Extract the [X, Y] coordinate from the center of the cell holding the provided text.  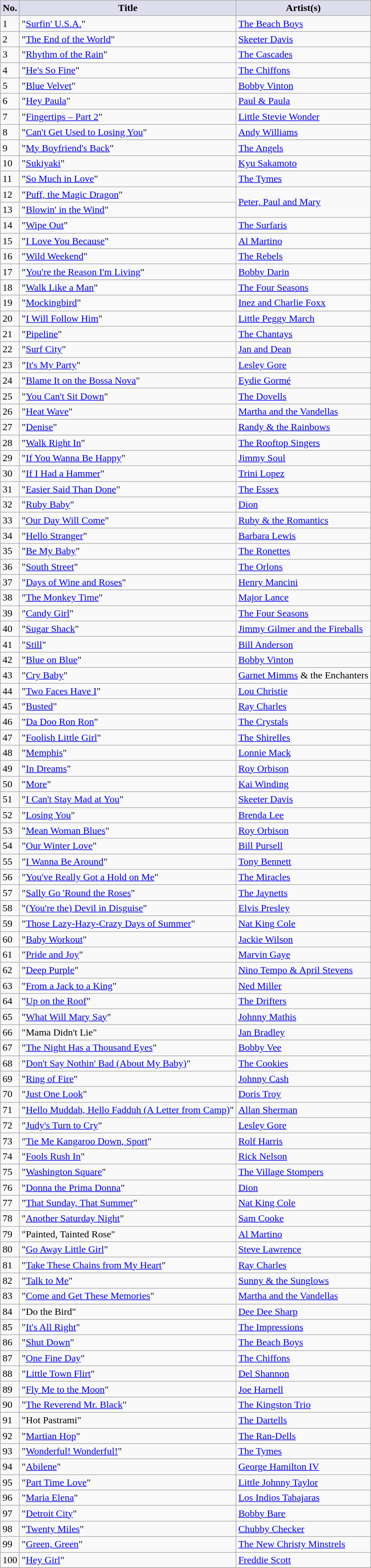
Tony Bennett [303, 861]
67 [10, 1048]
20 [10, 318]
77 [10, 1203]
"You've Really Got a Hold on Me" [128, 877]
"Losing You" [128, 815]
Elvis Presley [303, 908]
33 [10, 520]
Rolf Harris [303, 1141]
"Don't Say Nothin' Bad (About My Baby)" [128, 1063]
"Pride and Joy" [128, 955]
"Twenty Miles" [128, 1529]
68 [10, 1063]
85 [10, 1327]
The Kingston Trio [303, 1405]
"Talk to Me" [128, 1281]
89 [10, 1389]
Randy & the Rainbows [303, 427]
Del Shannon [303, 1374]
The Essex [303, 489]
28 [10, 442]
"(You're the) Devil in Disguise" [128, 908]
45 [10, 707]
41 [10, 644]
31 [10, 489]
The Chantays [303, 334]
"If I Had a Hammer" [128, 474]
9 [10, 148]
47 [10, 738]
"Candy Girl" [128, 613]
"Go Away Little Girl" [128, 1250]
"Sally Go 'Round the Roses" [128, 892]
The Village Stompers [303, 1172]
Paul & Paula [303, 101]
29 [10, 458]
"My Boyfriend's Back" [128, 148]
25 [10, 396]
Freddie Scott [303, 1560]
62 [10, 970]
Sunny & the Sunglows [303, 1281]
"Mockingbird" [128, 303]
Kyu Sakamoto [303, 163]
38 [10, 598]
"Just One Look" [128, 1094]
"Foolish Little Girl" [128, 738]
73 [10, 1141]
82 [10, 1281]
"What Will Mary Say" [128, 1017]
"Little Town Flirt" [128, 1374]
"Take These Chains from My Heart" [128, 1265]
21 [10, 334]
The Crystals [303, 722]
"Pipeline" [128, 334]
The Miracles [303, 877]
The Rooftop Singers [303, 442]
Garnet Mimms & the Enchanters [303, 675]
58 [10, 908]
93 [10, 1451]
George Hamilton IV [303, 1467]
Allan Sherman [303, 1110]
65 [10, 1017]
Jan Bradley [303, 1032]
"Busted" [128, 707]
Jan and Dean [303, 349]
52 [10, 815]
"Days of Wine and Roses" [128, 582]
"Tie Me Kangaroo Down, Sport" [128, 1141]
"You Can't Sit Down" [128, 396]
"Hello Muddah, Hello Fadduh (A Letter from Camp)" [128, 1110]
Title [128, 8]
Peter, Paul and Mary [303, 202]
60 [10, 939]
"If You Wanna Be Happy" [128, 458]
"More" [128, 784]
"Those Lazy-Hazy-Crazy Days of Summer" [128, 923]
Major Lance [303, 598]
12 [10, 194]
3 [10, 55]
74 [10, 1156]
"Surfin' U.S.A." [128, 24]
94 [10, 1467]
"Still" [128, 644]
84 [10, 1312]
"It's My Party" [128, 365]
"Be My Baby" [128, 551]
98 [10, 1529]
"Heat Wave" [128, 411]
"Mean Woman Blues" [128, 830]
The Angels [303, 148]
"Hello Stranger" [128, 536]
37 [10, 582]
Chubby Checker [303, 1529]
"I Can't Stay Mad at You" [128, 799]
32 [10, 505]
"Wonderful! Wonderful!" [128, 1451]
"In Dreams" [128, 769]
"Martian Hop" [128, 1435]
96 [10, 1498]
Bill Anderson [303, 644]
50 [10, 784]
"Deep Purple" [128, 970]
1 [10, 24]
"Judy's Turn to Cry" [128, 1125]
Steve Lawrence [303, 1250]
11 [10, 179]
Trini Lopez [303, 474]
"Baby Workout" [128, 939]
"Do the Bird" [128, 1312]
83 [10, 1296]
"That Sunday, That Summer" [128, 1203]
"Hey Girl" [128, 1560]
"Our Winter Love" [128, 846]
"Sugar Shack" [128, 629]
78 [10, 1219]
The Orlons [303, 567]
90 [10, 1405]
Andy Williams [303, 132]
40 [10, 629]
The Surfaris [303, 225]
"I Will Follow Him" [128, 318]
88 [10, 1374]
"Cry Baby" [128, 675]
"Washington Square" [128, 1172]
Jimmy Soul [303, 458]
The Shirelles [303, 738]
Inez and Charlie Foxx [303, 303]
75 [10, 1172]
79 [10, 1234]
55 [10, 861]
22 [10, 349]
"Blue Velvet" [128, 86]
Joe Harnell [303, 1389]
7 [10, 117]
13 [10, 210]
The Cascades [303, 55]
"Our Day Will Come" [128, 520]
49 [10, 769]
No. [10, 8]
39 [10, 613]
92 [10, 1435]
46 [10, 722]
43 [10, 675]
Johnny Cash [303, 1079]
Kai Winding [303, 784]
"Fly Me to the Moon" [128, 1389]
Lou Christie [303, 691]
"Part Time Love" [128, 1482]
"Hey Paula" [128, 101]
69 [10, 1079]
"The Reverend Mr. Black" [128, 1405]
"Memphis" [128, 753]
16 [10, 256]
27 [10, 427]
"It's All Right" [128, 1327]
Rick Nelson [303, 1156]
Ruby & the Romantics [303, 520]
"I Love You Because" [128, 241]
99 [10, 1544]
54 [10, 846]
Bobby Darin [303, 272]
91 [10, 1420]
The Rebels [303, 256]
Bobby Vee [303, 1048]
71 [10, 1110]
The Jaynetts [303, 892]
72 [10, 1125]
"He's So Fine" [128, 70]
"Green, Green" [128, 1544]
Lonnie Mack [303, 753]
"Hot Pastrami" [128, 1420]
Sam Cooke [303, 1219]
87 [10, 1358]
8 [10, 132]
"Abilene" [128, 1467]
"Donna the Prima Donna" [128, 1188]
17 [10, 272]
Barbara Lewis [303, 536]
"Da Doo Ron Ron" [128, 722]
35 [10, 551]
"From a Jack to a King" [128, 986]
"Sukiyaki" [128, 163]
"So Much in Love" [128, 179]
"The Monkey Time" [128, 598]
59 [10, 923]
"The End of the World" [128, 39]
Los Indios Tabajaras [303, 1498]
"Blue on Blue" [128, 660]
The Cookies [303, 1063]
"Can't Get Used to Losing You" [128, 132]
Marvin Gaye [303, 955]
The Dartells [303, 1420]
86 [10, 1343]
Jackie Wilson [303, 939]
"Ring of Fire" [128, 1079]
"South Street" [128, 567]
63 [10, 986]
51 [10, 799]
Bill Pursell [303, 846]
The Dovells [303, 396]
Ned Miller [303, 986]
"Come and Get These Memories" [128, 1296]
81 [10, 1265]
"Maria Elena" [128, 1498]
61 [10, 955]
34 [10, 536]
"Up on the Roof" [128, 1001]
4 [10, 70]
Johnny Mathis [303, 1017]
"Walk Right In" [128, 442]
Artist(s) [303, 8]
6 [10, 101]
19 [10, 303]
95 [10, 1482]
Doris Troy [303, 1094]
"Easier Said Than Done" [128, 489]
57 [10, 892]
53 [10, 830]
"The Night Has a Thousand Eyes" [128, 1048]
10 [10, 163]
"Denise" [128, 427]
15 [10, 241]
23 [10, 365]
"Wipe Out" [128, 225]
26 [10, 411]
"Blowin' in the Wind" [128, 210]
"Ruby Baby" [128, 505]
24 [10, 380]
"Puff, the Magic Dragon" [128, 194]
The Ran-Dells [303, 1435]
"Fingertips – Part 2" [128, 117]
66 [10, 1032]
The Ronettes [303, 551]
Eydie Gormé [303, 380]
"Another Saturday Night" [128, 1219]
Nino Tempo & April Stevens [303, 970]
"Rhythm of the Rain" [128, 55]
"Surf City" [128, 349]
100 [10, 1560]
"Shut Down" [128, 1343]
"One Fine Day" [128, 1358]
44 [10, 691]
Henry Mancini [303, 582]
The New Christy Minstrels [303, 1544]
70 [10, 1094]
Little Johnny Taylor [303, 1482]
18 [10, 287]
2 [10, 39]
"I Wanna Be Around" [128, 861]
Brenda Lee [303, 815]
"Walk Like a Man" [128, 287]
97 [10, 1513]
14 [10, 225]
5 [10, 86]
"Wild Weekend" [128, 256]
"Blame It on the Bossa Nova" [128, 380]
30 [10, 474]
"You're the Reason I'm Living" [128, 272]
"Mama Didn't Lie" [128, 1032]
36 [10, 567]
The Impressions [303, 1327]
"Detroit City" [128, 1513]
80 [10, 1250]
The Drifters [303, 1001]
56 [10, 877]
"Fools Rush In" [128, 1156]
Little Stevie Wonder [303, 117]
42 [10, 660]
64 [10, 1001]
"Painted, Tainted Rose" [128, 1234]
Bobby Bare [303, 1513]
Little Peggy March [303, 318]
Dee Dee Sharp [303, 1312]
48 [10, 753]
Jimmy Gilmer and the Fireballs [303, 629]
"Two Faces Have I" [128, 691]
76 [10, 1188]
